Capture the cell that displays the provided text and extract its (X, Y) central coordinate. 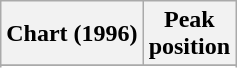
Peakposition (189, 34)
Chart (1996) (72, 34)
